Capture the cell that displays the provided text and extract its [X, Y] central coordinate. 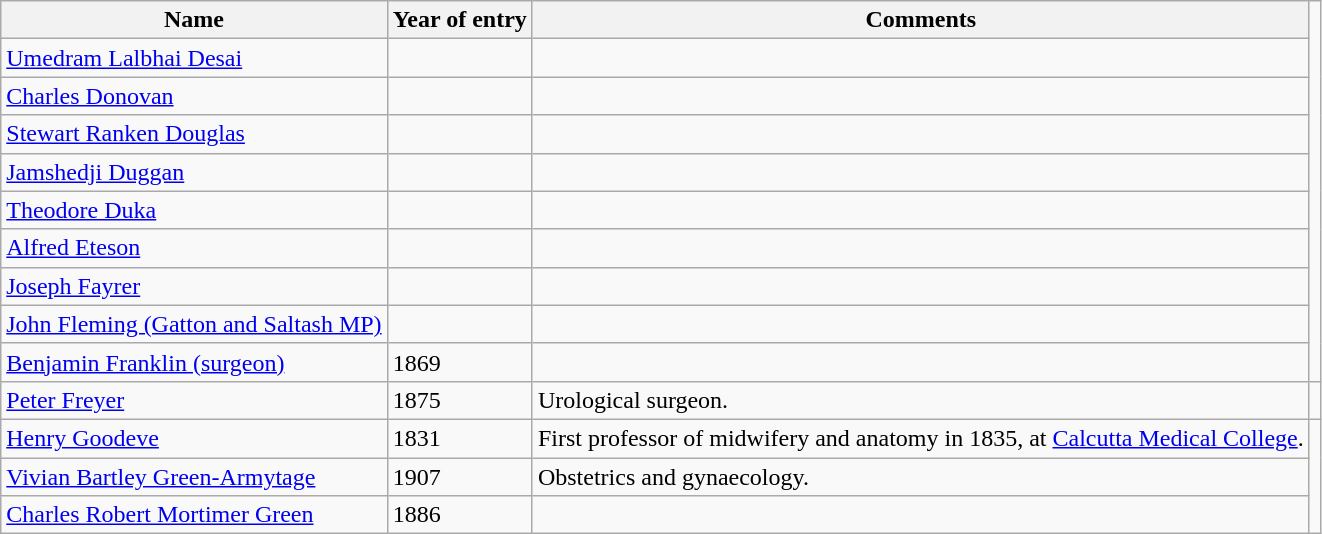
First professor of midwifery and anatomy in 1835, at Calcutta Medical College. [920, 438]
Charles Donovan [194, 96]
Henry Goodeve [194, 438]
Benjamin Franklin (surgeon) [194, 362]
1886 [460, 515]
1869 [460, 362]
Umedram Lalbhai Desai [194, 58]
Year of entry [460, 20]
Comments [920, 20]
Name [194, 20]
Theodore Duka [194, 210]
Jamshedji Duggan [194, 172]
1907 [460, 477]
Peter Freyer [194, 400]
John Fleming (Gatton and Saltash MP) [194, 324]
Charles Robert Mortimer Green [194, 515]
Stewart Ranken Douglas [194, 134]
Obstetrics and gynaecology. [920, 477]
Vivian Bartley Green-Armytage [194, 477]
Alfred Eteson [194, 248]
1875 [460, 400]
Joseph Fayrer [194, 286]
Urological surgeon. [920, 400]
1831 [460, 438]
